Extract the (x, y) coordinate from the center of the cell holding the provided text.  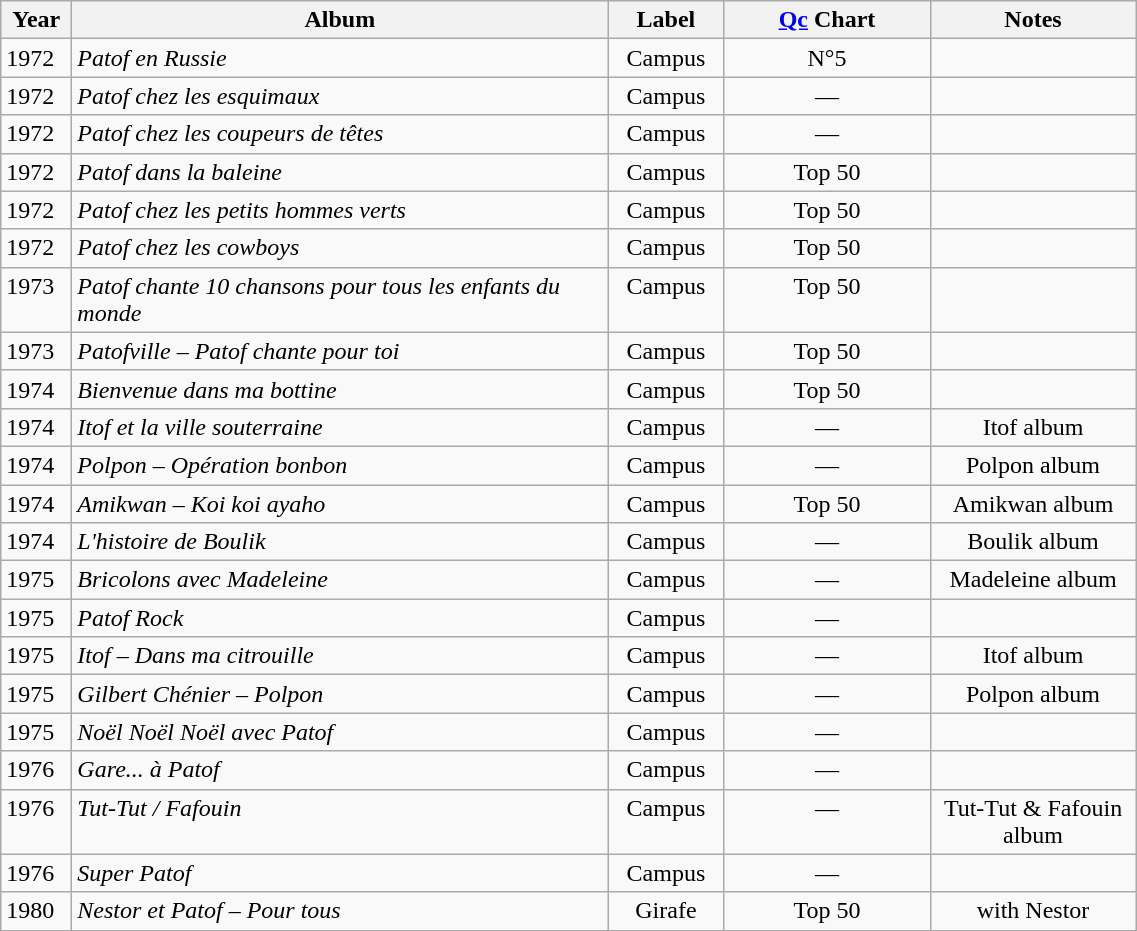
Notes (1033, 20)
Gilbert Chénier – Polpon (340, 694)
Noël Noël Noël avec Patof (340, 732)
Patof Rock (340, 618)
Patofville – Patof chante pour toi (340, 351)
Patof chez les coupeurs de têtes (340, 134)
Nestor et Patof – Pour tous (340, 911)
Tut-Tut / Fafouin (340, 822)
Year (36, 20)
Label (666, 20)
Itof – Dans ma citrouille (340, 656)
Qc Chart (827, 20)
1980 (36, 911)
L'histoire de Boulik (340, 542)
Patof chante 10 chansons pour tous les enfants du monde (340, 300)
Girafe (666, 911)
Patof dans la baleine (340, 172)
Patof chez les cowboys (340, 248)
Amikwan – Koi koi ayaho (340, 503)
Tut-Tut & Fafouin album (1033, 822)
Madeleine album (1033, 580)
with Nestor (1033, 911)
Gare... à Patof (340, 770)
Patof chez les petits hommes verts (340, 210)
Patof chez les esquimaux (340, 96)
Album (340, 20)
N°5 (827, 58)
Super Patof (340, 873)
Boulik album (1033, 542)
Patof en Russie (340, 58)
Polpon – Opération bonbon (340, 465)
Amikwan album (1033, 503)
Bricolons avec Madeleine (340, 580)
Itof et la ville souterraine (340, 427)
Bienvenue dans ma bottine (340, 389)
